Provide the [x, y] coordinate of the cell's center where the given text is located.  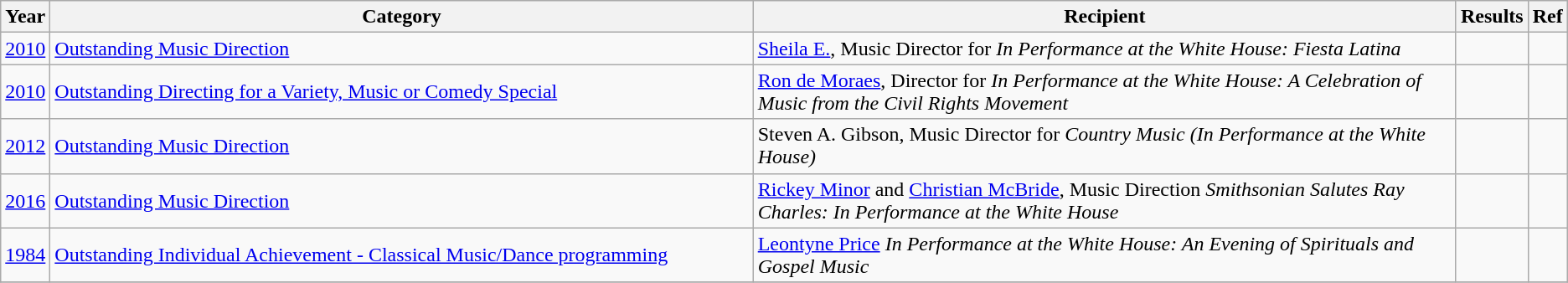
Recipient [1104, 17]
Results [1492, 17]
2016 [25, 201]
2012 [25, 146]
Ref [1548, 17]
Steven A. Gibson, Music Director for Country Music (In Performance at the White House) [1104, 146]
Leontyne Price In Performance at the White House: An Evening of Spirituals and Gospel Music [1104, 255]
Sheila E., Music Director for In Performance at the White House: Fiesta Latina [1104, 49]
1984 [25, 255]
Outstanding Individual Achievement - Classical Music/Dance programming [402, 255]
Outstanding Directing for a Variety, Music or Comedy Special [402, 92]
Ron de Moraes, Director for In Performance at the White House: A Celebration of Music from the Civil Rights Movement [1104, 92]
Category [402, 17]
Rickey Minor and Christian McBride, Music Direction Smithsonian Salutes Ray Charles: In Performance at the White House [1104, 201]
Year [25, 17]
